Locate the cell with the specified text and output its (X, Y) center coordinate. 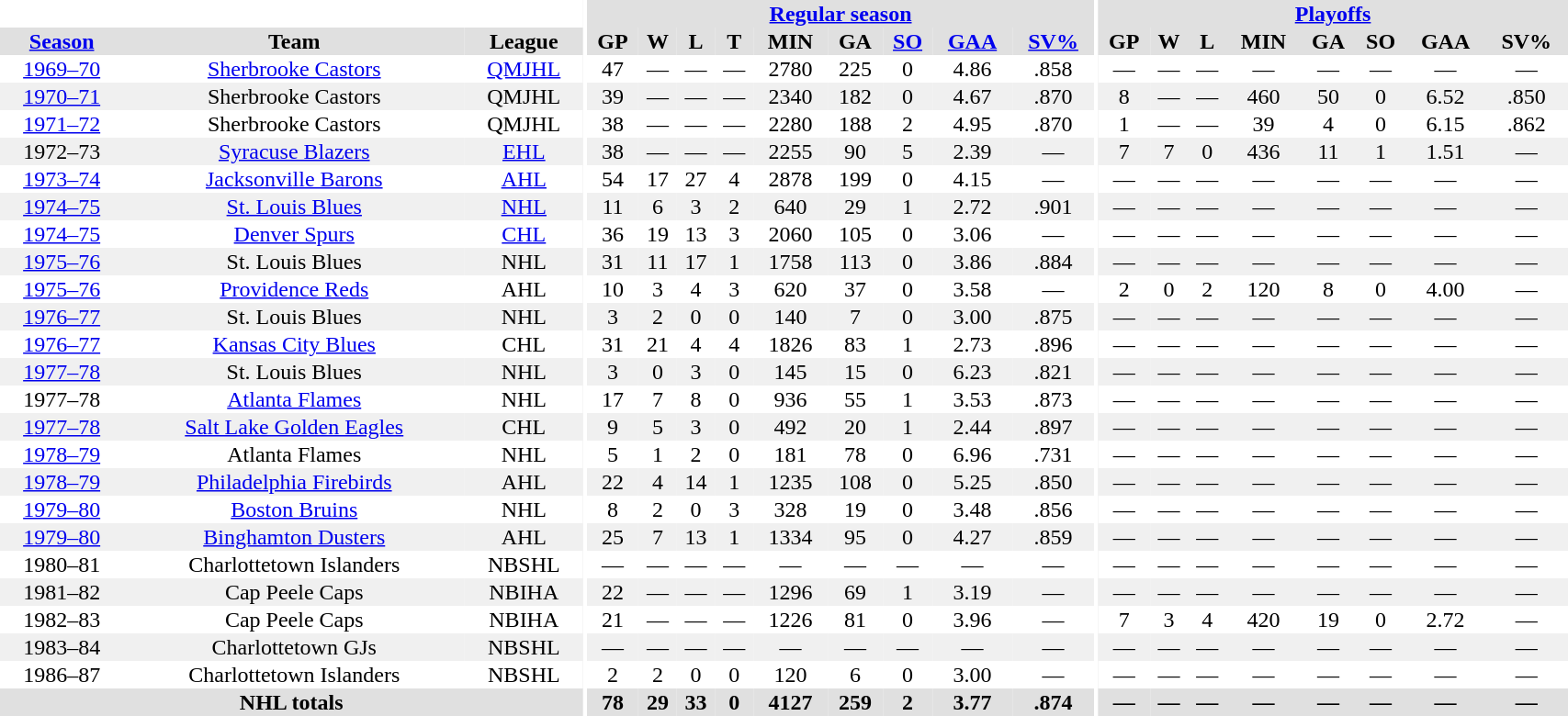
.856 (1053, 509)
492 (790, 427)
.897 (1053, 427)
1969–70 (62, 69)
Binghamton Dusters (294, 537)
2255 (790, 151)
436 (1264, 151)
6.23 (972, 372)
6.15 (1446, 124)
181 (790, 454)
10 (613, 289)
9 (613, 427)
328 (790, 509)
.873 (1053, 399)
225 (855, 69)
3.06 (972, 234)
50 (1328, 96)
140 (790, 317)
3.48 (972, 509)
20 (855, 427)
Philadelphia Firebirds (294, 482)
.896 (1053, 344)
188 (855, 124)
2.73 (972, 344)
15 (855, 372)
6.52 (1446, 96)
1.51 (1446, 151)
1972–73 (62, 151)
25 (613, 537)
37 (855, 289)
3.77 (972, 702)
1971–72 (62, 124)
95 (855, 537)
90 (855, 151)
Denver Spurs (294, 234)
League (524, 41)
Team (294, 41)
.901 (1053, 207)
.731 (1053, 454)
2280 (790, 124)
460 (1264, 96)
4.95 (972, 124)
.884 (1053, 262)
83 (855, 344)
3.53 (972, 399)
.862 (1527, 124)
81 (855, 620)
6.96 (972, 454)
47 (613, 69)
113 (855, 262)
2.39 (972, 151)
420 (1264, 620)
Salt Lake Golden Eagles (294, 427)
1983–84 (62, 647)
T (734, 41)
Regular season (840, 14)
Syracuse Blazers (294, 151)
3.96 (972, 620)
1981–82 (62, 592)
Boston Bruins (294, 509)
4.86 (972, 69)
620 (790, 289)
2.44 (972, 427)
55 (855, 399)
.874 (1053, 702)
1973–74 (62, 179)
Charlottetown GJs (294, 647)
259 (855, 702)
.859 (1053, 537)
14 (696, 482)
182 (855, 96)
Playoffs (1334, 14)
108 (855, 482)
27 (696, 179)
4.27 (972, 537)
5.25 (972, 482)
Jacksonville Barons (294, 179)
.821 (1053, 372)
1982–83 (62, 620)
3.58 (972, 289)
199 (855, 179)
640 (790, 207)
36 (613, 234)
.875 (1053, 317)
1226 (790, 620)
1235 (790, 482)
105 (855, 234)
1980–81 (62, 565)
Providence Reds (294, 289)
4.00 (1446, 289)
NHL totals (291, 702)
936 (790, 399)
2340 (790, 96)
2060 (790, 234)
Kansas City Blues (294, 344)
1826 (790, 344)
54 (613, 179)
4127 (790, 702)
1758 (790, 262)
33 (696, 702)
69 (855, 592)
1296 (790, 592)
3.86 (972, 262)
2780 (790, 69)
4.67 (972, 96)
145 (790, 372)
1986–87 (62, 675)
3.19 (972, 592)
EHL (524, 151)
1334 (790, 537)
4.15 (972, 179)
1970–71 (62, 96)
2878 (790, 179)
.858 (1053, 69)
Season (62, 41)
